Return [X, Y] of the center of cell containing provided text 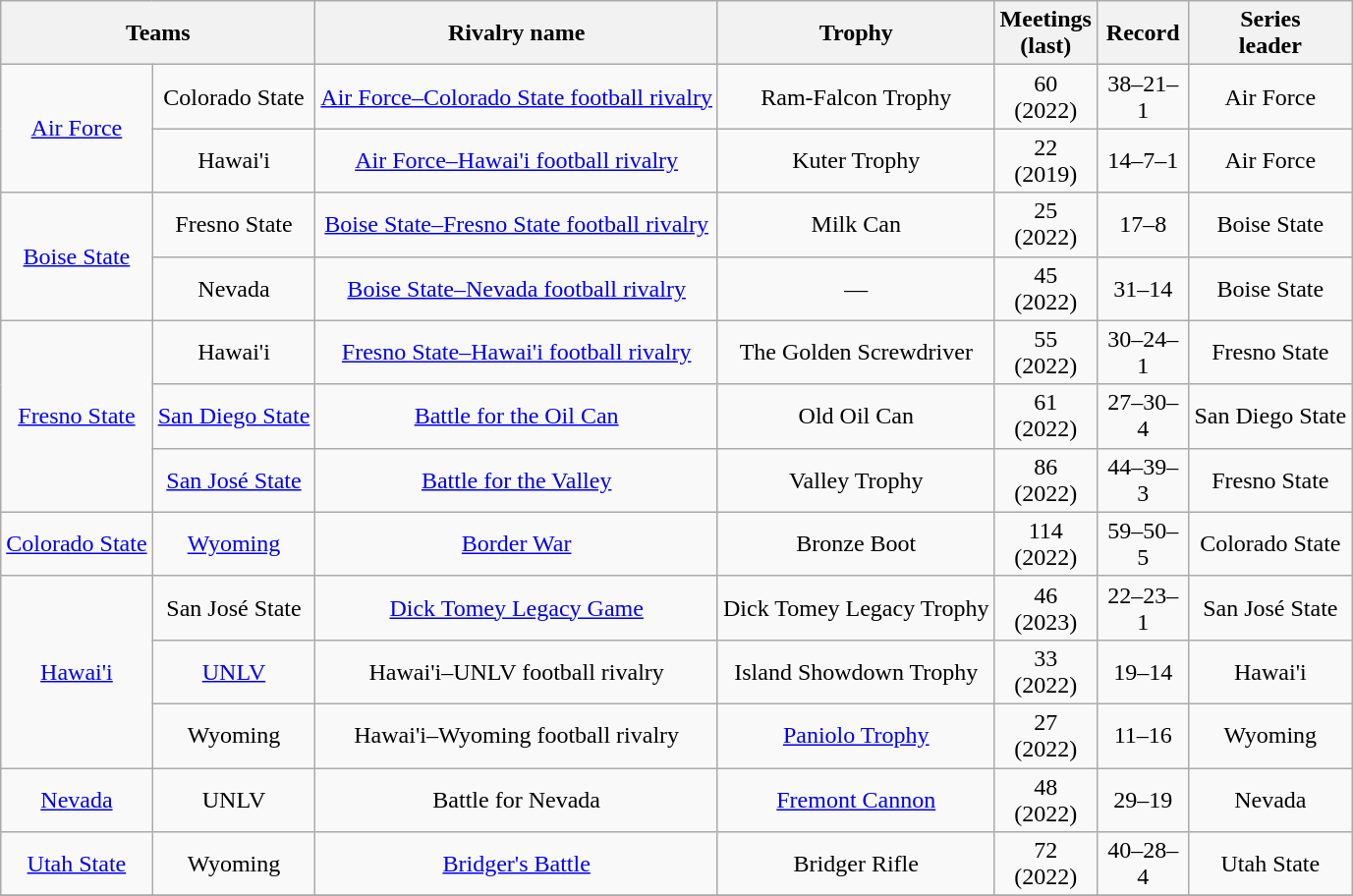
Valley Trophy [856, 479]
Bronze Boot [856, 544]
44–39–3 [1143, 479]
Border War [517, 544]
46(2023) [1045, 607]
Hawai'i–UNLV football rivalry [517, 672]
31–14 [1143, 289]
Fremont Cannon [856, 800]
30–24–1 [1143, 352]
Trophy [856, 33]
Air Force–Colorado State football rivalry [517, 96]
Boise State–Nevada football rivalry [517, 289]
Ram-Falcon Trophy [856, 96]
Battle for the Oil Can [517, 417]
Boise State–Fresno State football rivalry [517, 224]
— [856, 289]
14–7–1 [1143, 161]
45(2022) [1045, 289]
Dick Tomey Legacy Trophy [856, 607]
Meetings(last) [1045, 33]
72(2022) [1045, 865]
Paniolo Trophy [856, 735]
Old Oil Can [856, 417]
22(2019) [1045, 161]
Battle for the Valley [517, 479]
Bridger Rifle [856, 865]
33(2022) [1045, 672]
Island Showdown Trophy [856, 672]
25(2022) [1045, 224]
Dick Tomey Legacy Game [517, 607]
59–50–5 [1143, 544]
86(2022) [1045, 479]
55(2022) [1045, 352]
29–19 [1143, 800]
Seriesleader [1270, 33]
48(2022) [1045, 800]
27(2022) [1045, 735]
19–14 [1143, 672]
60(2022) [1045, 96]
61(2022) [1045, 417]
27–30–4 [1143, 417]
Rivalry name [517, 33]
114(2022) [1045, 544]
Record [1143, 33]
Battle for Nevada [517, 800]
Milk Can [856, 224]
Hawai'i–Wyoming football rivalry [517, 735]
Air Force–Hawai'i football rivalry [517, 161]
17–8 [1143, 224]
The Golden Screwdriver [856, 352]
Teams [158, 33]
38–21–1 [1143, 96]
Fresno State–Hawai'i football rivalry [517, 352]
Kuter Trophy [856, 161]
11–16 [1143, 735]
40–28–4 [1143, 865]
Bridger's Battle [517, 865]
22–23–1 [1143, 607]
